Detect which cell encompasses the target text, then output its (X, Y) center coordinate. 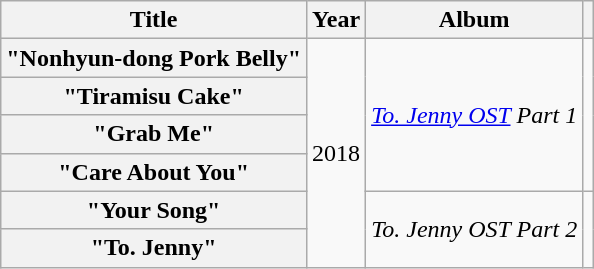
"To. Jenny" (154, 248)
Title (154, 20)
Album (474, 20)
"Grab Me" (154, 134)
2018 (336, 153)
"Tiramisu Cake" (154, 96)
"Nonhyun-dong Pork Belly" (154, 58)
To. Jenny OST Part 1 (474, 115)
Year (336, 20)
"Care About You" (154, 172)
To. Jenny OST Part 2 (474, 229)
"Your Song" (154, 210)
